Return the [x, y] coordinate for the center point of the cell that contains the specified text.  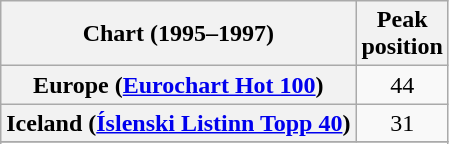
Europe (Eurochart Hot 100) [178, 85]
Peakposition [402, 34]
31 [402, 123]
44 [402, 85]
Chart (1995–1997) [178, 34]
Iceland (Íslenski Listinn Topp 40) [178, 123]
